Find where the given text appears and provide that cell's center as (x, y) coordinate. 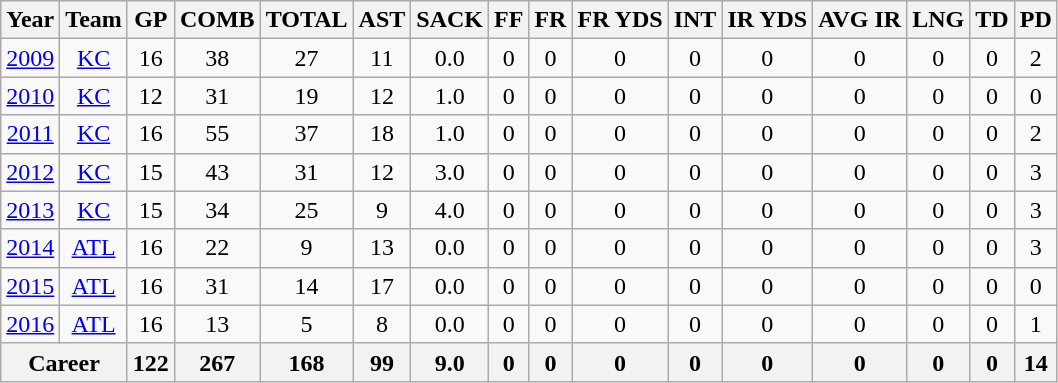
34 (217, 210)
Team (94, 20)
AVG IR (860, 20)
2009 (30, 58)
11 (382, 58)
17 (382, 286)
2014 (30, 248)
99 (382, 362)
FR YDS (620, 20)
22 (217, 248)
FR (550, 20)
SACK (450, 20)
19 (306, 96)
168 (306, 362)
122 (150, 362)
FF (509, 20)
2010 (30, 96)
4.0 (450, 210)
37 (306, 134)
2011 (30, 134)
25 (306, 210)
COMB (217, 20)
PD (1036, 20)
LNG (938, 20)
2013 (30, 210)
2012 (30, 172)
AST (382, 20)
Year (30, 20)
38 (217, 58)
Career (64, 362)
INT (695, 20)
27 (306, 58)
TD (992, 20)
IR YDS (768, 20)
TOTAL (306, 20)
5 (306, 324)
9.0 (450, 362)
267 (217, 362)
43 (217, 172)
3.0 (450, 172)
GP (150, 20)
18 (382, 134)
1 (1036, 324)
55 (217, 134)
2016 (30, 324)
2015 (30, 286)
8 (382, 324)
